Return [X, Y] of the center of cell containing provided text 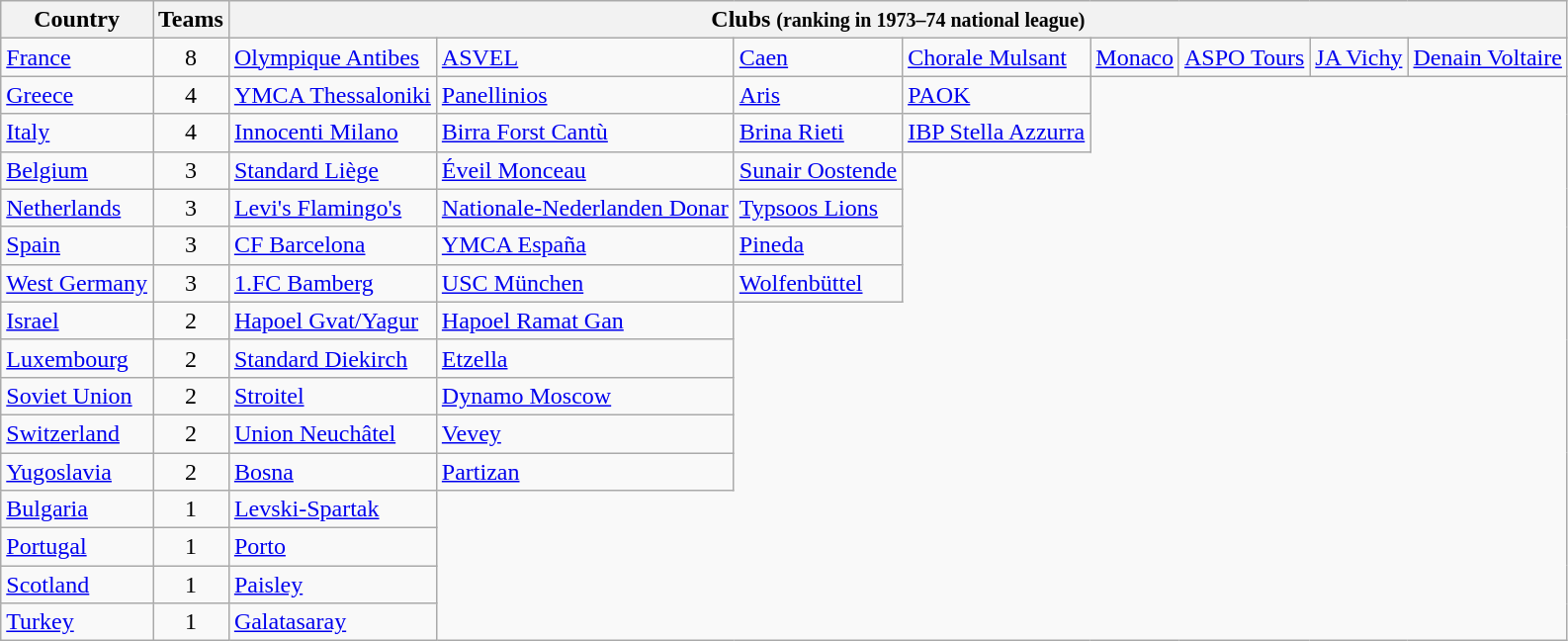
YMCA Thessaloniki [332, 95]
Greece [77, 95]
Paisley [332, 585]
Nationale-Nederlanden Donar [585, 208]
Soviet Union [77, 396]
Monaco [1135, 57]
Luxembourg [77, 358]
Galatasaray [332, 622]
ASVEL [585, 57]
Aris [818, 95]
Vevey [585, 433]
Stroitel [332, 396]
JA Vichy [1358, 57]
1.FC Bamberg [332, 283]
Teams [190, 20]
Wolfenbüttel [818, 283]
PAOK [997, 95]
Dynamo Moscow [585, 396]
Bulgaria [77, 509]
Switzerland [77, 433]
Scotland [77, 585]
Netherlands [77, 208]
Belgium [77, 170]
France [77, 57]
CF Barcelona [332, 245]
West Germany [77, 283]
Hapoel Gvat/Yagur [332, 320]
Birra Forst Cantù [585, 133]
Etzella [585, 358]
Standard Liège [332, 170]
Italy [77, 133]
Yugoslavia [77, 472]
Caen [818, 57]
Levski-Spartak [332, 509]
Brina Rieti [818, 133]
Union Neuchâtel [332, 433]
YMCA España [585, 245]
Panellinios [585, 95]
Country [77, 20]
Clubs (ranking in 1973–74 national league) [898, 20]
Innocenti Milano [332, 133]
USC München [585, 283]
Standard Diekirch [332, 358]
Chorale Mulsant [997, 57]
Israel [77, 320]
Pineda [818, 245]
Spain [77, 245]
Partizan [585, 472]
Denain Voltaire [1487, 57]
IBP Stella Azzurra [997, 133]
Turkey [77, 622]
Hapoel Ramat Gan [585, 320]
Portugal [77, 547]
Levi's Flamingo's [332, 208]
8 [190, 57]
Bosna [332, 472]
Porto [332, 547]
Olympique Antibes [332, 57]
Sunair Oostende [818, 170]
Éveil Monceau [585, 170]
ASPO Tours [1244, 57]
Typsoos Lions [818, 208]
